Locate the cell with the specified text and output its (X, Y) center coordinate. 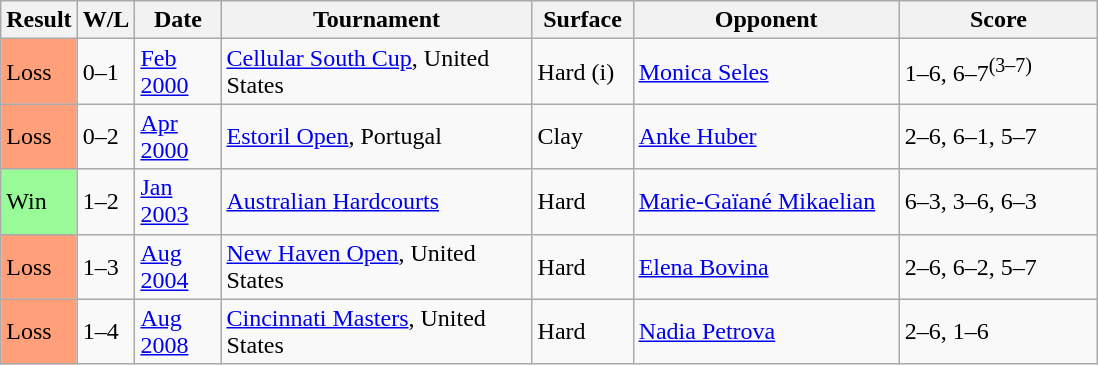
Feb 2000 (178, 72)
Surface (582, 20)
Hard (i) (582, 72)
W/L (106, 20)
Opponent (766, 20)
Aug 2008 (178, 332)
Result (39, 20)
Win (39, 202)
6–3, 3–6, 6–3 (998, 202)
Anke Huber (766, 136)
2–6, 6–2, 5–7 (998, 266)
Cellular South Cup, United States (376, 72)
Nadia Petrova (766, 332)
Apr 2000 (178, 136)
0–1 (106, 72)
Monica Seles (766, 72)
Aug 2004 (178, 266)
1–2 (106, 202)
Tournament (376, 20)
1–3 (106, 266)
Marie-Gaïané Mikaelian (766, 202)
Clay (582, 136)
Date (178, 20)
2–6, 6–1, 5–7 (998, 136)
1–4 (106, 332)
Jan 2003 (178, 202)
Australian Hardcourts (376, 202)
Estoril Open, Portugal (376, 136)
Cincinnati Masters, United States (376, 332)
New Haven Open, United States (376, 266)
Score (998, 20)
0–2 (106, 136)
1–6, 6–7(3–7) (998, 72)
2–6, 1–6 (998, 332)
Elena Bovina (766, 266)
